Identify which cell holds the provided text, then report its [X, Y] central coordinate. 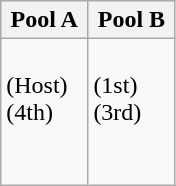
(1st) (3rd) [132, 112]
(Host) (4th) [44, 112]
Pool A [44, 20]
Pool B [132, 20]
